Identify which cell holds the provided text, then report its [x, y] central coordinate. 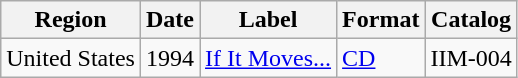
Date [170, 20]
Region [71, 20]
If It Moves... [268, 58]
1994 [170, 58]
United States [71, 58]
IIM-004 [471, 58]
CD [381, 58]
Format [381, 20]
Label [268, 20]
Catalog [471, 20]
